Capture the cell that displays the provided text and extract its [X, Y] central coordinate. 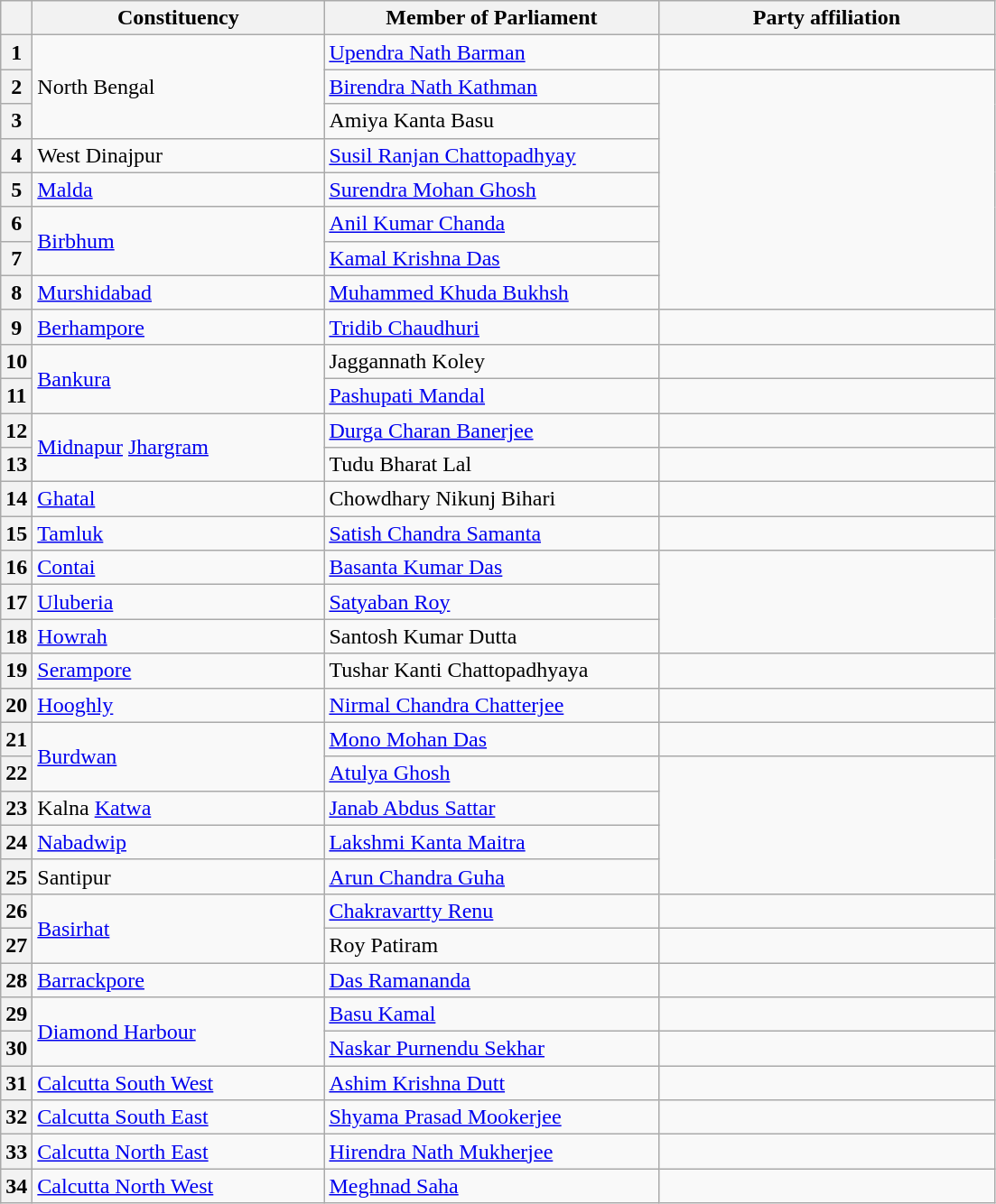
6 [16, 224]
Calcutta South West [179, 1083]
24 [16, 842]
4 [16, 155]
Arun Chandra Guha [491, 876]
21 [16, 739]
Tamluk [179, 533]
Hirendra Nath Mukherjee [491, 1152]
Hooghly [179, 705]
Howrah [179, 636]
Uluberia [179, 602]
9 [16, 327]
33 [16, 1152]
11 [16, 395]
28 [16, 979]
Calcutta South East [179, 1117]
16 [16, 568]
30 [16, 1049]
Nabadwip [179, 842]
Bankura [179, 378]
23 [16, 808]
7 [16, 258]
Contai [179, 568]
1 [16, 52]
Upendra Nath Barman [491, 52]
Chowdhary Nikunj Bihari [491, 499]
Anil Kumar Chanda [491, 224]
Surendra Mohan Ghosh [491, 190]
Constituency [179, 18]
Barrackpore [179, 979]
10 [16, 361]
Basirhat [179, 928]
Party affiliation [827, 18]
Janab Abdus Sattar [491, 808]
Meghnad Saha [491, 1186]
Pashupati Mandal [491, 395]
Muhammed Khuda Bukhsh [491, 292]
North Bengal [179, 87]
Malda [179, 190]
Santipur [179, 876]
14 [16, 499]
Member of Parliament [491, 18]
Das Ramananda [491, 979]
Calcutta North East [179, 1152]
Kalna Katwa [179, 808]
34 [16, 1186]
Murshidabad [179, 292]
15 [16, 533]
27 [16, 945]
Shyama Prasad Mookerjee [491, 1117]
8 [16, 292]
3 [16, 121]
Amiya Kanta Basu [491, 121]
Durga Charan Banerjee [491, 431]
Tudu Bharat Lal [491, 465]
Lakshmi Kanta Maitra [491, 842]
12 [16, 431]
31 [16, 1083]
32 [16, 1117]
Roy Patiram [491, 945]
25 [16, 876]
Satish Chandra Samanta [491, 533]
Kamal Krishna Das [491, 258]
Tushar Kanti Chattopadhyaya [491, 671]
Birendra Nath Kathman [491, 87]
5 [16, 190]
Susil Ranjan Chattopadhyay [491, 155]
Burdwan [179, 756]
West Dinajpur [179, 155]
Atulya Ghosh [491, 773]
Serampore [179, 671]
26 [16, 911]
22 [16, 773]
13 [16, 465]
Calcutta North West [179, 1186]
Ghatal [179, 499]
29 [16, 1014]
Basanta Kumar Das [491, 568]
Basu Kamal [491, 1014]
Tridib Chaudhuri [491, 327]
Diamond Harbour [179, 1032]
2 [16, 87]
Mono Mohan Das [491, 739]
Chakravartty Renu [491, 911]
18 [16, 636]
Jaggannath Koley [491, 361]
Birbhum [179, 241]
Berhampore [179, 327]
17 [16, 602]
Nirmal Chandra Chatterjee [491, 705]
19 [16, 671]
Satyaban Roy [491, 602]
Ashim Krishna Dutt [491, 1083]
Santosh Kumar Dutta [491, 636]
Midnapur Jhargram [179, 448]
Naskar Purnendu Sekhar [491, 1049]
20 [16, 705]
